Determine the (X, Y) coordinate at the center of the cell enclosing the given text.  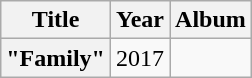
"Family" (56, 58)
Year (140, 20)
2017 (140, 58)
Album (211, 20)
Title (56, 20)
